Find where the given text appears and provide that cell's center as (X, Y) coordinate. 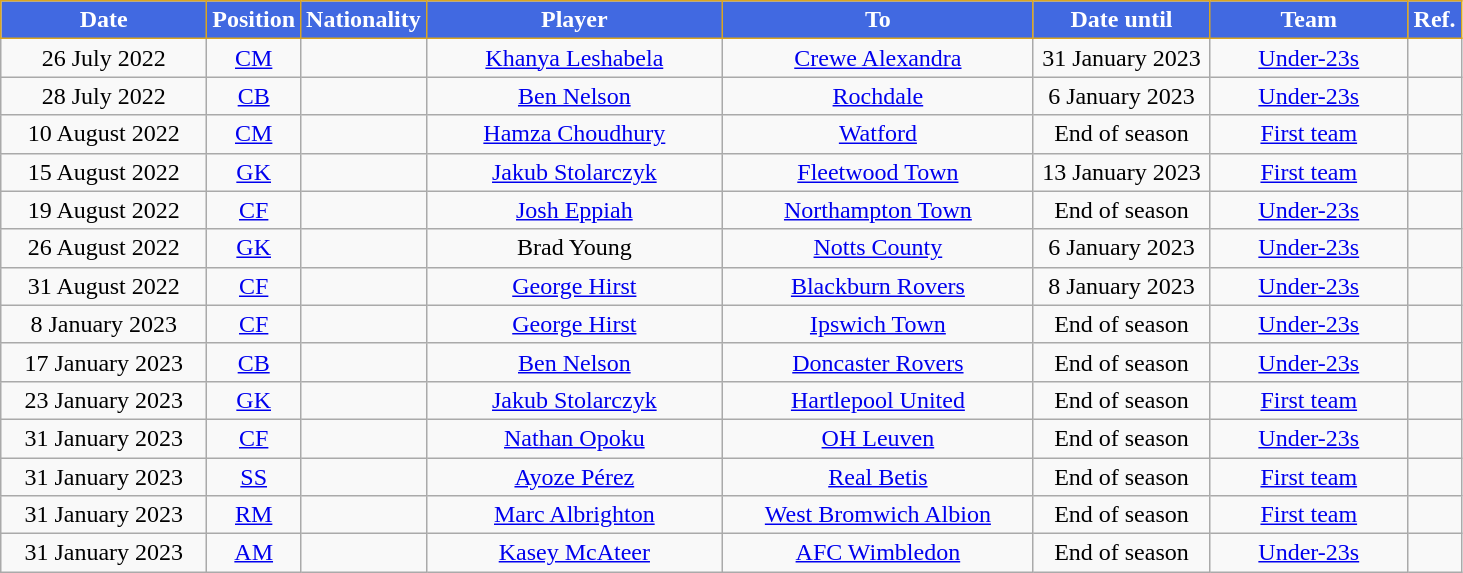
15 August 2022 (104, 172)
23 January 2023 (104, 400)
Ayoze Pérez (574, 477)
Kasey McAteer (574, 553)
13 January 2023 (1121, 172)
To (878, 20)
Player (574, 20)
Northampton Town (878, 210)
26 August 2022 (104, 248)
Josh Eppiah (574, 210)
Watford (878, 134)
RM (254, 515)
31 August 2022 (104, 286)
AM (254, 553)
Fleetwood Town (878, 172)
Crewe Alexandra (878, 58)
Nathan Opoku (574, 438)
SS (254, 477)
Marc Albrighton (574, 515)
OH Leuven (878, 438)
Brad Young (574, 248)
Ref. (1434, 20)
17 January 2023 (104, 362)
Doncaster Rovers (878, 362)
Hamza Choudhury (574, 134)
Nationality (364, 20)
Hartlepool United (878, 400)
Ipswich Town (878, 324)
Position (254, 20)
Real Betis (878, 477)
26 July 2022 (104, 58)
19 August 2022 (104, 210)
Team (1308, 20)
West Bromwich Albion (878, 515)
Notts County (878, 248)
Rochdale (878, 96)
AFC Wimbledon (878, 553)
10 August 2022 (104, 134)
Blackburn Rovers (878, 286)
28 July 2022 (104, 96)
Khanya Leshabela (574, 58)
Date (104, 20)
Date until (1121, 20)
